Provide the [X, Y] coordinate of the cell's center where the given text is located.  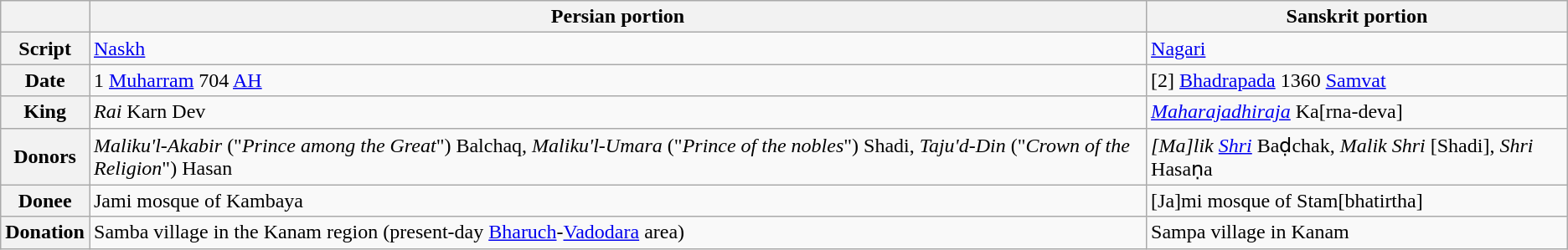
[Ja]mi mosque of Stam[bhatirtha] [1357, 201]
[2] Bhadrapada 1360 Samvat [1357, 80]
Nagari [1357, 48]
Maliku'l-Akabir ("Prince among the Great") Balchaq, Maliku'l-Umara ("Prince of the nobles") Shadi, Taju'd-Din ("Crown of the Religion") Hasan [617, 156]
Samba village in the Kanam region (present-day Bharuch-Vadodara area) [617, 232]
Persian portion [617, 17]
Sanskrit portion [1357, 17]
Naskh [617, 48]
1 Muharram 704 AH [617, 80]
Sampa village in Kanam [1357, 232]
Jami mosque of Kambaya [617, 201]
Date [45, 80]
Rai Karn Dev [617, 112]
Donee [45, 201]
Script [45, 48]
King [45, 112]
Donation [45, 232]
Maharajadhiraja Ka[rna-deva] [1357, 112]
Donors [45, 156]
[Ma]lik Shri Baḍchak, Malik Shri [Shadi], Shri Hasaṇa [1357, 156]
